Search for the cell housing the specified text and yield its [x, y] center coordinate. 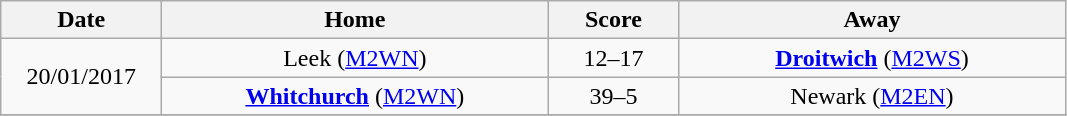
39–5 [614, 96]
12–17 [614, 58]
Leek (M2WN) [355, 58]
Date [82, 20]
20/01/2017 [82, 77]
Score [614, 20]
Whitchurch (M2WN) [355, 96]
Home [355, 20]
Away [872, 20]
Newark (M2EN) [872, 96]
Droitwich (M2WS) [872, 58]
